Extract the [X, Y] coordinate from the center of the cell holding the provided text.  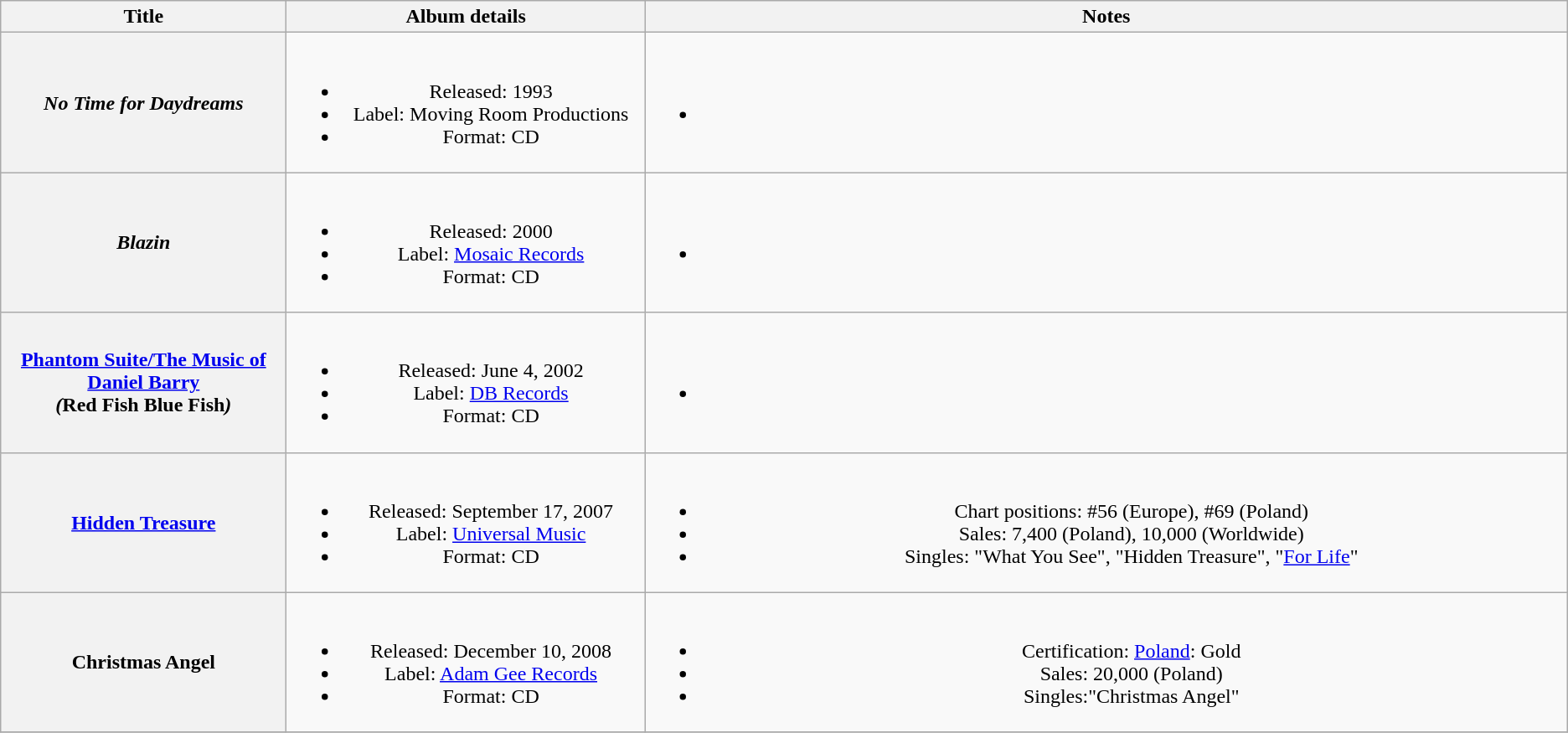
Released: June 4, 2002Label: DB RecordsFormat: CD [466, 382]
Phantom Suite/The Music of Daniel Barry(Red Fish Blue Fish) [144, 382]
Released: 2000Label: Mosaic RecordsFormat: CD [466, 243]
Released: September 17, 2007Label: Universal MusicFormat: CD [466, 523]
No Time for Daydreams [144, 102]
Released: December 10, 2008Label: Adam Gee RecordsFormat: CD [466, 662]
Christmas Angel [144, 662]
Released: 1993Label: Moving Room ProductionsFormat: CD [466, 102]
Certification: Poland: GoldSales: 20,000 (Poland)Singles:"Christmas Angel" [1106, 662]
Title [144, 17]
Blazin [144, 243]
Hidden Treasure [144, 523]
Notes [1106, 17]
Album details [466, 17]
Chart positions: #56 (Europe), #69 (Poland)Sales: 7,400 (Poland), 10,000 (Worldwide)Singles: "What You See", "Hidden Treasure", "For Life" [1106, 523]
